Provide the (x, y) coordinate of the cell's center where the given text is located.  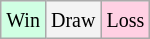
Loss (126, 20)
Win (24, 20)
Draw (72, 20)
